From the cell containing the given text, extract its center point as [x, y] coordinate. 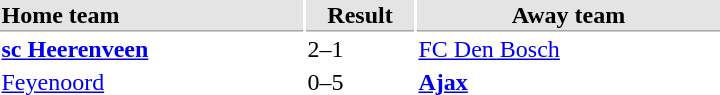
Away team [568, 16]
sc Heerenveen [152, 49]
2–1 [360, 49]
Home team [152, 16]
FC Den Bosch [568, 49]
Result [360, 16]
